Search for the cell housing the specified text and yield its (x, y) center coordinate. 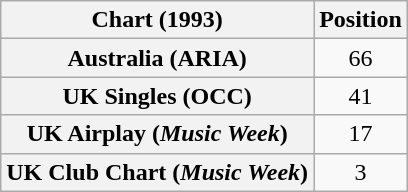
17 (361, 134)
3 (361, 172)
41 (361, 96)
UK Airplay (Music Week) (158, 134)
66 (361, 58)
UK Singles (OCC) (158, 96)
Chart (1993) (158, 20)
Australia (ARIA) (158, 58)
UK Club Chart (Music Week) (158, 172)
Position (361, 20)
